Locate the cell with the specified text and output its (x, y) center coordinate. 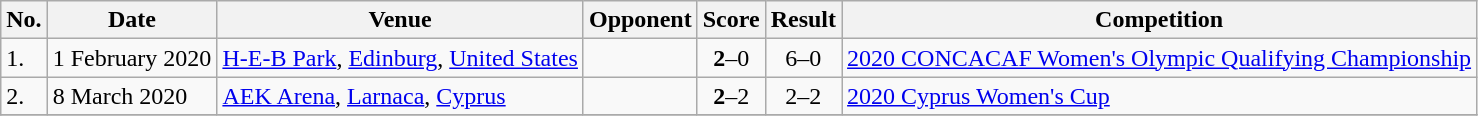
2020 Cyprus Women's Cup (1160, 96)
2020 CONCACAF Women's Olympic Qualifying Championship (1160, 58)
1. (24, 58)
H-E-B Park, Edinburg, United States (400, 58)
Date (132, 20)
6–0 (803, 58)
Score (731, 20)
No. (24, 20)
1 February 2020 (132, 58)
AEK Arena, Larnaca, Cyprus (400, 96)
2. (24, 96)
Result (803, 20)
2–0 (731, 58)
Competition (1160, 20)
8 March 2020 (132, 96)
Opponent (640, 20)
Venue (400, 20)
